Capture the cell that displays the provided text and extract its (X, Y) central coordinate. 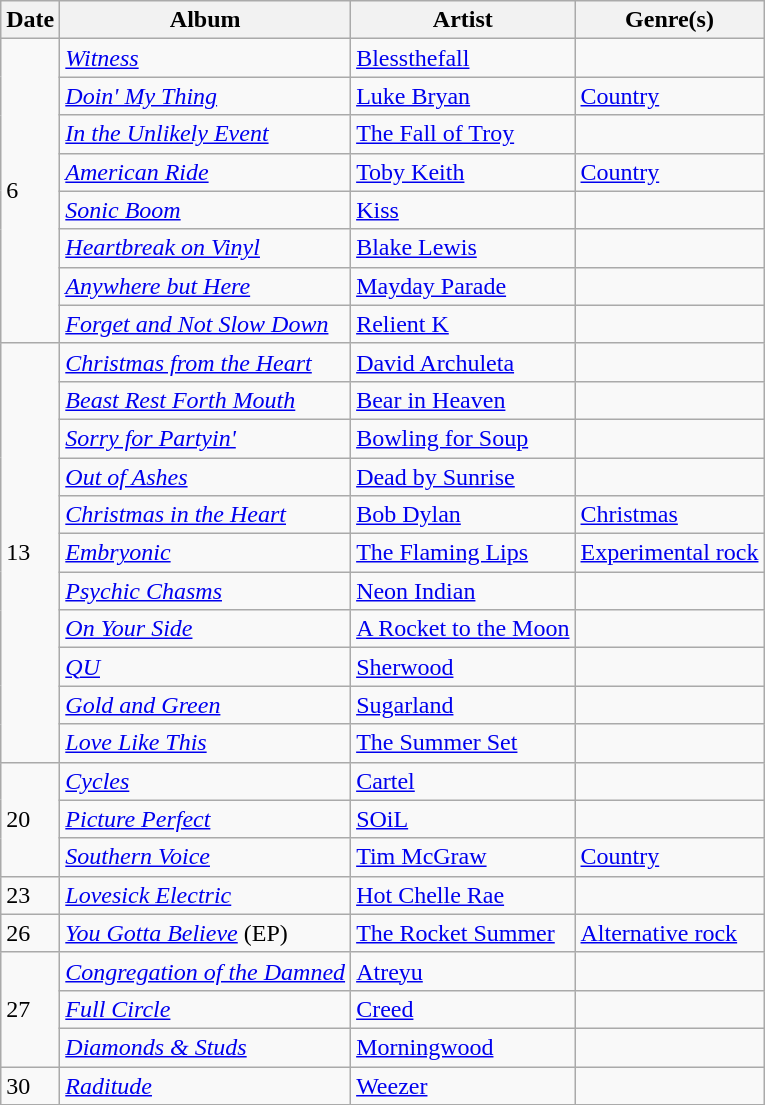
Witness (206, 58)
The Summer Set (463, 743)
Alternative rock (670, 933)
Picture Perfect (206, 819)
Christmas (670, 515)
Gold and Green (206, 705)
Anywhere but Here (206, 286)
Album (206, 20)
American Ride (206, 172)
27 (30, 1009)
Experimental rock (670, 553)
Doin' My Thing (206, 96)
In the Unlikely Event (206, 134)
Heartbreak on Vinyl (206, 248)
Full Circle (206, 1009)
Out of Ashes (206, 477)
Sonic Boom (206, 210)
6 (30, 191)
Morningwood (463, 1047)
The Fall of Troy (463, 134)
Tim McGraw (463, 857)
Neon Indian (463, 591)
Toby Keith (463, 172)
Christmas from the Heart (206, 362)
Creed (463, 1009)
20 (30, 819)
David Archuleta (463, 362)
Bob Dylan (463, 515)
Southern Voice (206, 857)
Genre(s) (670, 20)
Cartel (463, 781)
Sugarland (463, 705)
SOiL (463, 819)
Sherwood (463, 667)
Atreyu (463, 971)
Love Like This (206, 743)
Bear in Heaven (463, 400)
Embryonic (206, 553)
Beast Rest Forth Mouth (206, 400)
Artist (463, 20)
You Gotta Believe (EP) (206, 933)
Raditude (206, 1085)
Cycles (206, 781)
Diamonds & Studs (206, 1047)
Dead by Sunrise (463, 477)
13 (30, 552)
Date (30, 20)
Lovesick Electric (206, 895)
Relient K (463, 324)
26 (30, 933)
23 (30, 895)
The Rocket Summer (463, 933)
Blessthefall (463, 58)
Christmas in the Heart (206, 515)
Kiss (463, 210)
Blake Lewis (463, 248)
Congregation of the Damned (206, 971)
Luke Bryan (463, 96)
Weezer (463, 1085)
A Rocket to the Moon (463, 629)
On Your Side (206, 629)
Sorry for Partyin' (206, 438)
30 (30, 1085)
The Flaming Lips (463, 553)
Forget and Not Slow Down (206, 324)
Mayday Parade (463, 286)
Bowling for Soup (463, 438)
QU (206, 667)
Hot Chelle Rae (463, 895)
Psychic Chasms (206, 591)
